Identify which cell holds the provided text, then report its (x, y) central coordinate. 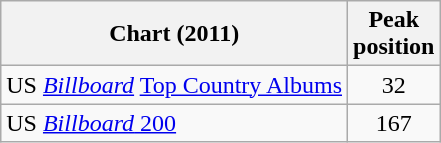
US Billboard Top Country Albums (174, 85)
167 (394, 123)
32 (394, 85)
US Billboard 200 (174, 123)
Peakposition (394, 34)
Chart (2011) (174, 34)
